Extract the [X, Y] coordinate from the center of the cell holding the provided text.  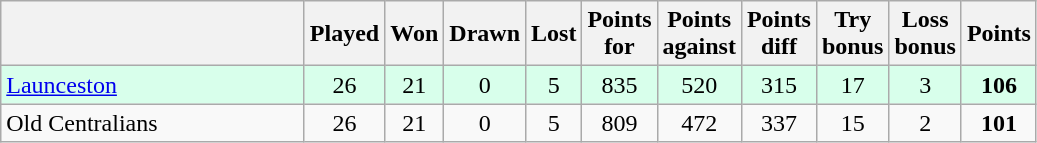
Try bonus [852, 34]
2 [925, 123]
Won [414, 34]
Points diff [778, 34]
835 [620, 85]
Played [344, 34]
Drawn [485, 34]
337 [778, 123]
315 [778, 85]
Points for [620, 34]
106 [998, 85]
3 [925, 85]
Launceston [153, 85]
Points [998, 34]
472 [699, 123]
15 [852, 123]
101 [998, 123]
17 [852, 85]
Old Centralians [153, 123]
520 [699, 85]
809 [620, 123]
Loss bonus [925, 34]
Points against [699, 34]
Lost [554, 34]
